Return the (X, Y) coordinate for the center point of the cell that contains the specified text.  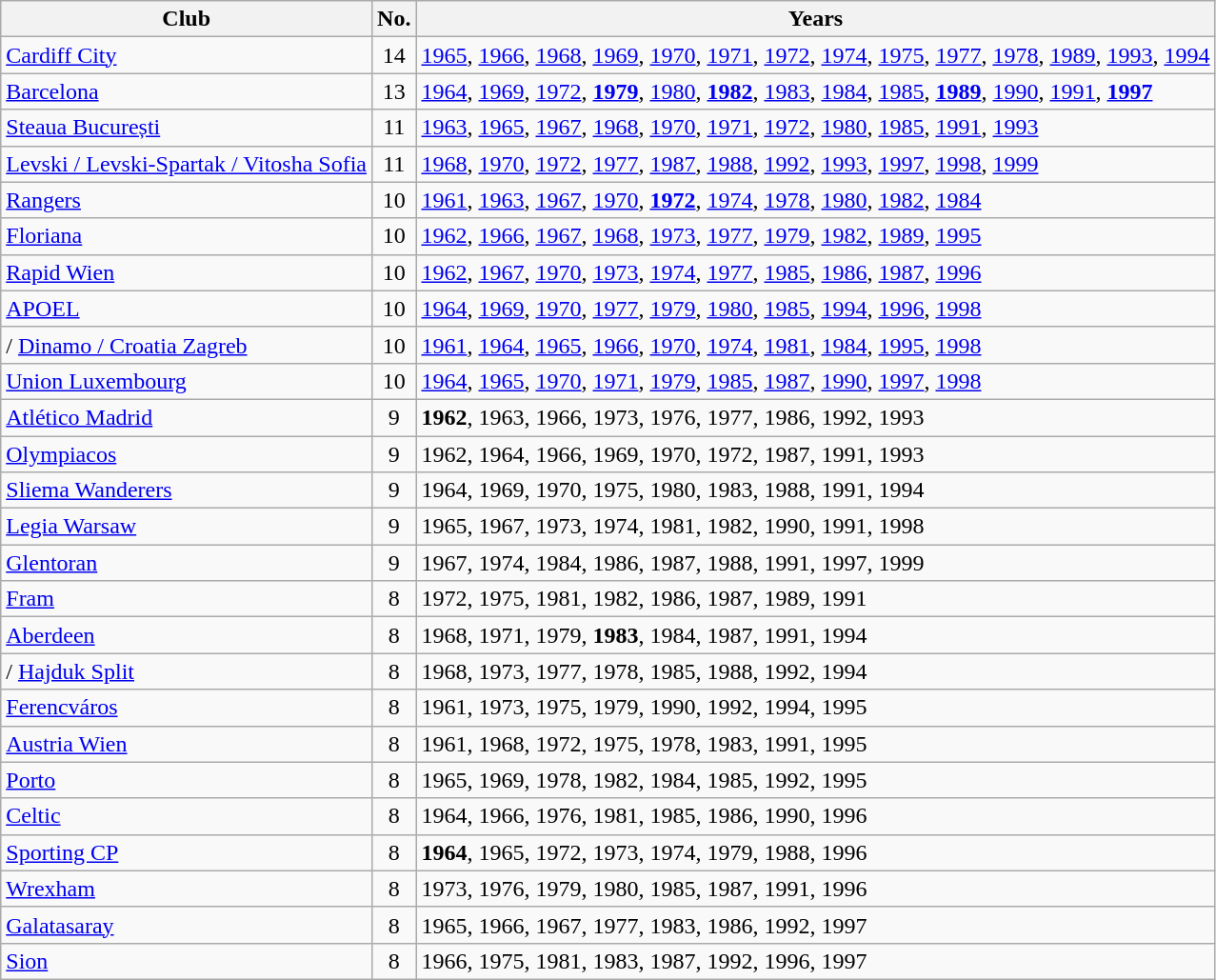
Rangers (187, 200)
1964, 1969, 1972, 1979, 1980, 1982, 1983, 1984, 1985, 1989, 1990, 1991, 1997 (815, 91)
1962, 1967, 1970, 1973, 1974, 1977, 1985, 1986, 1987, 1996 (815, 272)
1962, 1966, 1967, 1968, 1973, 1977, 1979, 1982, 1989, 1995 (815, 236)
13 (394, 91)
Celtic (187, 816)
Porto (187, 780)
Ferencváros (187, 708)
1964, 1969, 1970, 1975, 1980, 1983, 1988, 1991, 1994 (815, 490)
1972, 1975, 1981, 1982, 1986, 1987, 1989, 1991 (815, 599)
1964, 1965, 1972, 1973, 1974, 1979, 1988, 1996 (815, 852)
1963, 1965, 1967, 1968, 1970, 1971, 1972, 1980, 1985, 1991, 1993 (815, 128)
1965, 1966, 1968, 1969, 1970, 1971, 1972, 1974, 1975, 1977, 1978, 1989, 1993, 1994 (815, 55)
1968, 1971, 1979, 1983, 1984, 1987, 1991, 1994 (815, 635)
1964, 1965, 1970, 1971, 1979, 1985, 1987, 1990, 1997, 1998 (815, 381)
1965, 1967, 1973, 1974, 1981, 1982, 1990, 1991, 1998 (815, 527)
Rapid Wien (187, 272)
Steaua București (187, 128)
/ Dinamo / Croatia Zagreb (187, 345)
Years (815, 19)
1965, 1969, 1978, 1982, 1984, 1985, 1992, 1995 (815, 780)
1965, 1966, 1967, 1977, 1983, 1986, 1992, 1997 (815, 925)
Fram (187, 599)
Club (187, 19)
Union Luxembourg (187, 381)
Levski / Levski-Spartak / Vitosha Sofia (187, 164)
Olympiacos (187, 454)
Glentoran (187, 563)
Sliema Wanderers (187, 490)
No. (394, 19)
APOEL (187, 309)
1964, 1966, 1976, 1981, 1985, 1986, 1990, 1996 (815, 816)
1961, 1968, 1972, 1975, 1978, 1983, 1991, 1995 (815, 744)
1968, 1973, 1977, 1978, 1985, 1988, 1992, 1994 (815, 671)
1962, 1963, 1966, 1973, 1976, 1977, 1986, 1992, 1993 (815, 417)
Cardiff City (187, 55)
1966, 1975, 1981, 1983, 1987, 1992, 1996, 1997 (815, 961)
1961, 1963, 1967, 1970, 1972, 1974, 1978, 1980, 1982, 1984 (815, 200)
Sporting CP (187, 852)
1964, 1969, 1970, 1977, 1979, 1980, 1985, 1994, 1996, 1998 (815, 309)
1961, 1973, 1975, 1979, 1990, 1992, 1994, 1995 (815, 708)
Wrexham (187, 889)
/ Hajduk Split (187, 671)
14 (394, 55)
Aberdeen (187, 635)
1962, 1964, 1966, 1969, 1970, 1972, 1987, 1991, 1993 (815, 454)
1967, 1974, 1984, 1986, 1987, 1988, 1991, 1997, 1999 (815, 563)
Atlético Madrid (187, 417)
Austria Wien (187, 744)
1961, 1964, 1965, 1966, 1970, 1974, 1981, 1984, 1995, 1998 (815, 345)
1973, 1976, 1979, 1980, 1985, 1987, 1991, 1996 (815, 889)
Barcelona (187, 91)
Floriana (187, 236)
1968, 1970, 1972, 1977, 1987, 1988, 1992, 1993, 1997, 1998, 1999 (815, 164)
Galatasaray (187, 925)
Sion (187, 961)
Legia Warsaw (187, 527)
